Capture the cell that displays the provided text and extract its (x, y) central coordinate. 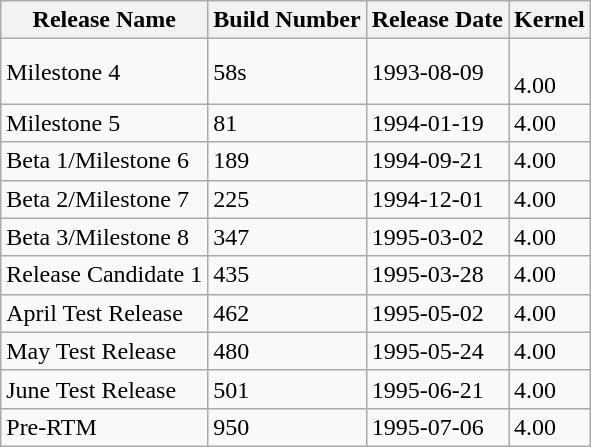
501 (287, 389)
189 (287, 161)
435 (287, 275)
April Test Release (104, 313)
May Test Release (104, 351)
Release Date (437, 20)
1995-03-02 (437, 237)
1995-03-28 (437, 275)
58s (287, 72)
462 (287, 313)
1994-12-01 (437, 199)
1995-05-02 (437, 313)
Pre-RTM (104, 427)
Milestone 4 (104, 72)
Release Name (104, 20)
1995-05-24 (437, 351)
Milestone 5 (104, 123)
1993-08-09 (437, 72)
Build Number (287, 20)
Beta 1/Milestone 6 (104, 161)
225 (287, 199)
347 (287, 237)
Kernel (550, 20)
Beta 2/Milestone 7 (104, 199)
950 (287, 427)
480 (287, 351)
81 (287, 123)
1995-07-06 (437, 427)
Beta 3/Milestone 8 (104, 237)
Release Candidate 1 (104, 275)
1994-01-19 (437, 123)
1994-09-21 (437, 161)
1995-06-21 (437, 389)
June Test Release (104, 389)
